Find where the given text appears and provide that cell's center as (X, Y) coordinate. 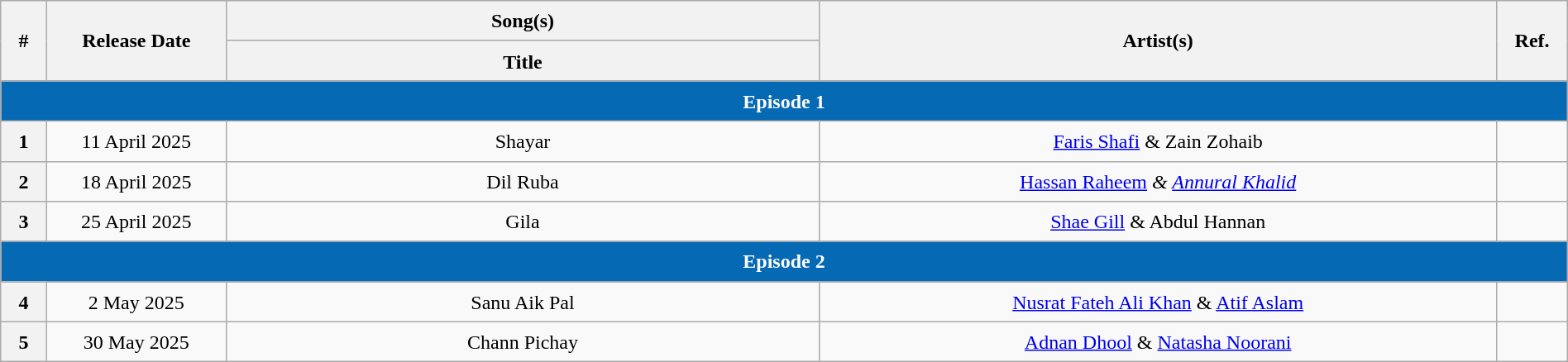
30 May 2025 (136, 342)
11 April 2025 (136, 141)
Shayar (523, 141)
Shae Gill & Abdul Hannan (1158, 221)
Sanu Aik Pal (523, 302)
Title (523, 61)
Nusrat Fateh Ali Khan & Atif Aslam (1158, 302)
5 (23, 342)
4 (23, 302)
3 (23, 221)
Ref. (1532, 41)
Episode 1 (784, 101)
1 (23, 141)
Faris Shafi & Zain Zohaib (1158, 141)
18 April 2025 (136, 182)
Release Date (136, 41)
Episode 2 (784, 261)
# (23, 41)
Dil Ruba (523, 182)
Adnan Dhool & Natasha Noorani (1158, 342)
Song(s) (523, 21)
Hassan Raheem & Annural Khalid (1158, 182)
Artist(s) (1158, 41)
Chann Pichay (523, 342)
Gila (523, 221)
2 (23, 182)
25 April 2025 (136, 221)
2 May 2025 (136, 302)
